Scan for the cell matching the given text and deliver its [x, y] coordinate at center. 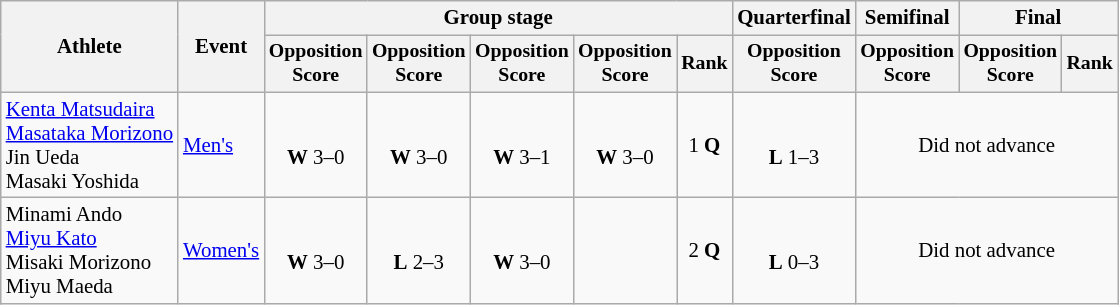
Men's [221, 145]
1 Q [704, 145]
Quarterfinal [794, 18]
L 1–3 [794, 145]
Athlete [90, 46]
L 0–3 [794, 251]
Group stage [498, 18]
Semifinal [908, 18]
Final [1038, 18]
Kenta MatsudairaMasataka MorizonoJin UedaMasaki Yoshida [90, 145]
Women's [221, 251]
Minami AndoMiyu KatoMisaki MorizonoMiyu Maeda [90, 251]
Event [221, 46]
W 3–1 [522, 145]
2 Q [704, 251]
L 2–3 [418, 251]
